Search for the cell housing the specified text and yield its [x, y] center coordinate. 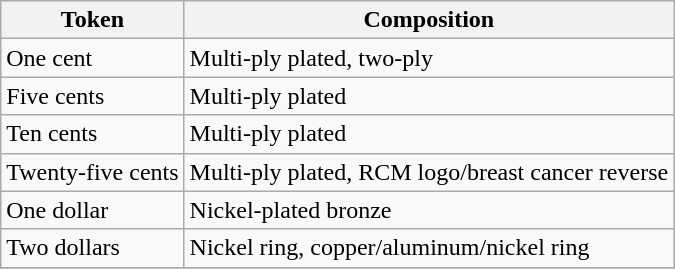
One cent [92, 58]
Ten cents [92, 134]
Multi-ply plated, RCM logo/breast cancer reverse [429, 172]
Multi-ply plated, two-ply [429, 58]
Token [92, 20]
Twenty-five cents [92, 172]
One dollar [92, 210]
Composition [429, 20]
Two dollars [92, 248]
Five cents [92, 96]
Nickel-plated bronze [429, 210]
Nickel ring, copper/aluminum/nickel ring [429, 248]
